Search for the cell housing the specified text and yield its (x, y) center coordinate. 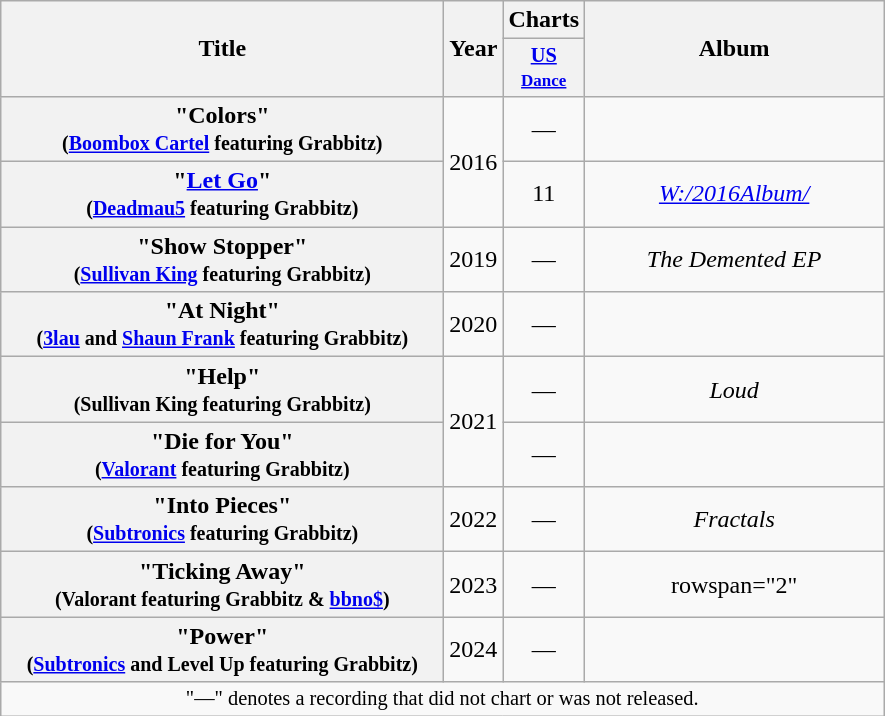
Title (222, 49)
Album (734, 49)
"Power"(Subtronics and Level Up featuring Grabbitz) (222, 650)
"Die for You"(Valorant featuring Grabbitz) (222, 454)
2024 (474, 650)
"Help"(Sullivan King featuring Grabbitz) (222, 390)
Fractals (734, 520)
"Let Go"(Deadmau5 featuring Grabbitz) (222, 194)
USDance (544, 68)
"Show Stopper"(Sullivan King featuring Grabbitz) (222, 260)
"Colors"(Boombox Cartel featuring Grabbitz) (222, 128)
2019 (474, 260)
W:/2016Album/ (734, 194)
2020 (474, 324)
"At Night"(3lau and Shaun Frank featuring Grabbitz) (222, 324)
"Into Pieces"(Subtronics featuring Grabbitz) (222, 520)
2016 (474, 161)
2021 (474, 422)
2022 (474, 520)
Loud (734, 390)
"—" denotes a recording that did not chart or was not released. (442, 699)
2023 (474, 584)
11 (544, 194)
Charts (544, 20)
rowspan="2" (734, 584)
The Demented EP (734, 260)
"Ticking Away"(Valorant featuring Grabbitz & bbno$) (222, 584)
Year (474, 49)
